Locate the cell with the specified text and output its (x, y) center coordinate. 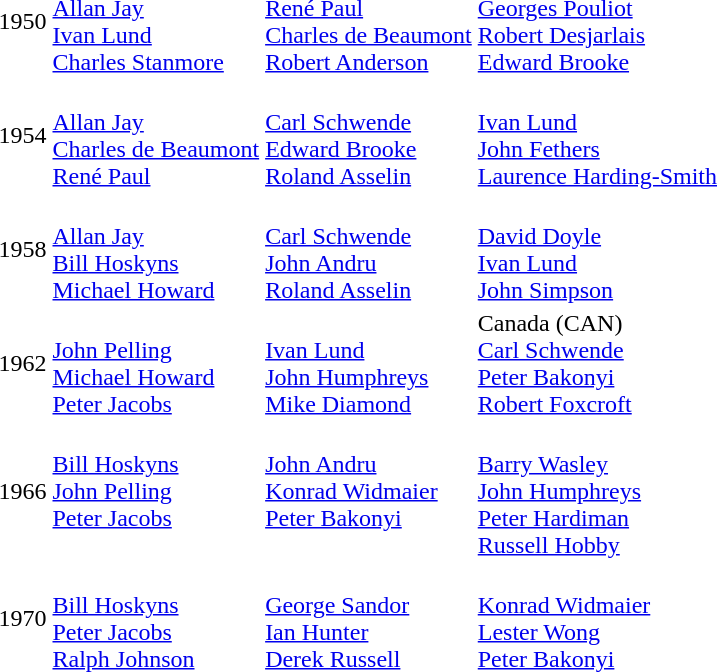
Ivan LundJohn HumphreysMike Diamond (369, 364)
Allan JayCharles de BeaumontRené Paul (156, 136)
Allan JayBill HoskynsMichael Howard (156, 250)
Bill HoskynsJohn PellingPeter Jacobs (156, 491)
John PellingMichael HowardPeter Jacobs (156, 364)
Carl SchwendeJohn AndruRoland Asselin (369, 250)
Carl SchwendeEdward BrookeRoland Asselin (369, 136)
John AndruKonrad WidmaierPeter Bakonyi (369, 491)
